Extract the (x, y) coordinate from the center of the cell holding the provided text.  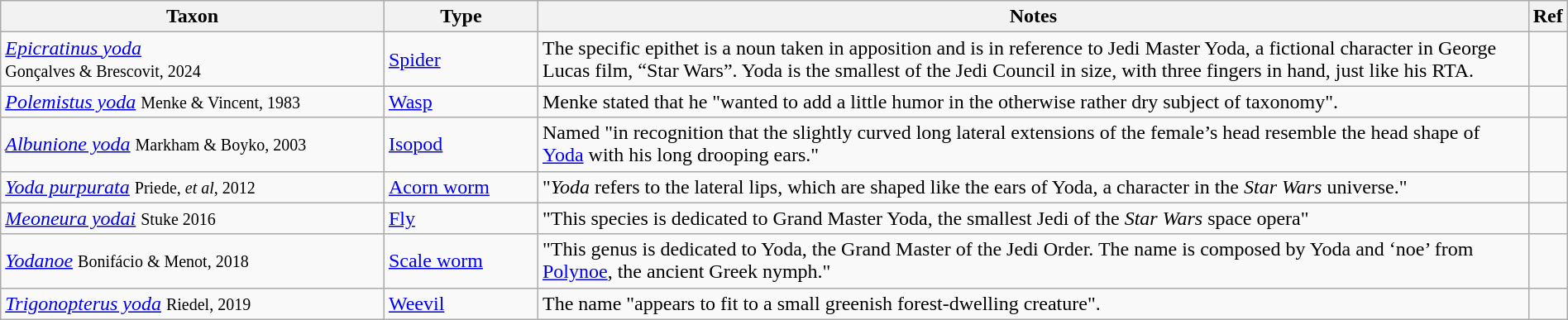
The name "appears to fit to a small greenish forest-dwelling creature". (1033, 303)
"This species is dedicated to Grand Master Yoda, the smallest Jedi of the Star Wars space opera" (1033, 218)
Notes (1033, 17)
"This genus is dedicated to Yoda, the Grand Master of the Jedi Order. The name is composed by Yoda and ‘noe’ from Polynoe, the ancient Greek nymph." (1033, 261)
Weevil (461, 303)
Wasp (461, 102)
Polemistus yoda Menke & Vincent, 1983 (193, 102)
Menke stated that he "wanted to add a little humor in the otherwise rather dry subject of taxonomy". (1033, 102)
Yoda purpurata Priede, et al, 2012 (193, 187)
Albunione yoda Markham & Boyko, 2003 (193, 144)
Fly (461, 218)
Meoneura yodai Stuke 2016 (193, 218)
Isopod (461, 144)
Taxon (193, 17)
Ref (1548, 17)
Epicratinus yodaGonçalves & Brescovit, 2024 (193, 60)
"Yoda refers to the lateral lips, which are shaped like the ears of Yoda, a character in the Star Wars universe." (1033, 187)
Trigonopterus yoda Riedel, 2019 (193, 303)
Yodanoe Bonifácio & Menot, 2018 (193, 261)
Acorn worm (461, 187)
Type (461, 17)
Scale worm (461, 261)
Spider (461, 60)
